Locate the cell with the specified text and output its (x, y) center coordinate. 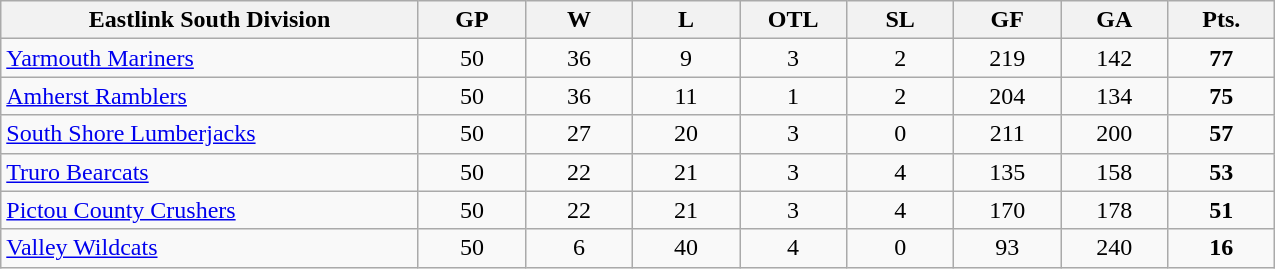
9 (686, 58)
75 (1222, 96)
SL (900, 20)
Amherst Ramblers (210, 96)
93 (1008, 248)
W (578, 20)
27 (578, 134)
OTL (794, 20)
Eastlink South Division (210, 20)
16 (1222, 248)
53 (1222, 172)
134 (1114, 96)
170 (1008, 210)
South Shore Lumberjacks (210, 134)
GF (1008, 20)
GA (1114, 20)
Yarmouth Mariners (210, 58)
Pictou County Crushers (210, 210)
142 (1114, 58)
178 (1114, 210)
1 (794, 96)
240 (1114, 248)
Pts. (1222, 20)
GP (472, 20)
Valley Wildcats (210, 248)
77 (1222, 58)
219 (1008, 58)
211 (1008, 134)
20 (686, 134)
135 (1008, 172)
200 (1114, 134)
204 (1008, 96)
40 (686, 248)
57 (1222, 134)
158 (1114, 172)
6 (578, 248)
11 (686, 96)
51 (1222, 210)
Truro Bearcats (210, 172)
L (686, 20)
